Provide the [X, Y] coordinate of the cell's center where the given text is located.  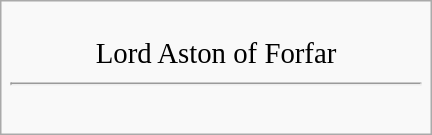
Lord Aston of Forfar [216, 68]
